Search for the cell housing the specified text and yield its [x, y] center coordinate. 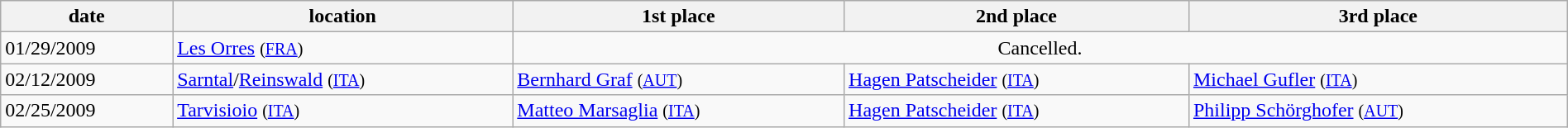
Michael Gufler (ITA) [1378, 79]
3rd place [1378, 17]
02/12/2009 [87, 79]
01/29/2009 [87, 48]
Cancelled. [1040, 48]
1st place [678, 17]
Les Orres (FRA) [342, 48]
Bernhard Graf (AUT) [678, 79]
Matteo Marsaglia (ITA) [678, 111]
Tarvisioio (ITA) [342, 111]
date [87, 17]
02/25/2009 [87, 111]
location [342, 17]
Philipp Schörghofer (AUT) [1378, 111]
Sarntal/Reinswald (ITA) [342, 79]
2nd place [1017, 17]
